For the text-containing cell, return its midpoint in [x, y] coordinate format. 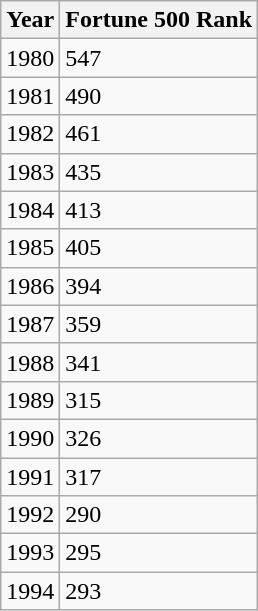
1981 [30, 96]
1986 [30, 286]
1989 [30, 400]
295 [159, 553]
461 [159, 134]
315 [159, 400]
394 [159, 286]
1990 [30, 438]
1988 [30, 362]
326 [159, 438]
1992 [30, 515]
341 [159, 362]
1991 [30, 477]
490 [159, 96]
1980 [30, 58]
Year [30, 20]
405 [159, 248]
547 [159, 58]
293 [159, 591]
1984 [30, 210]
317 [159, 477]
359 [159, 324]
1983 [30, 172]
1982 [30, 134]
1987 [30, 324]
1994 [30, 591]
290 [159, 515]
435 [159, 172]
413 [159, 210]
Fortune 500 Rank [159, 20]
1985 [30, 248]
1993 [30, 553]
